Pinpoint the cell where the given text exists, returning its (x, y) midpoint coordinate. 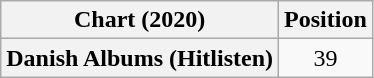
Chart (2020) (140, 20)
Position (326, 20)
Danish Albums (Hitlisten) (140, 58)
39 (326, 58)
